Determine the [x, y] coordinate at the center of the cell enclosing the given text.  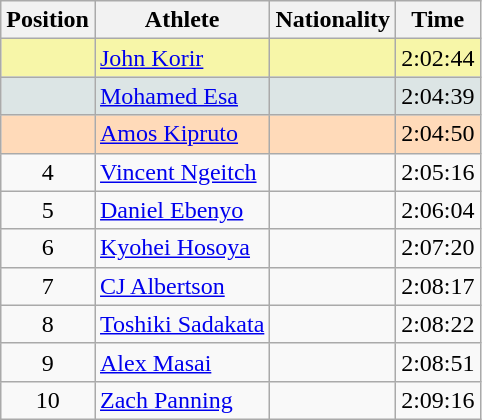
2:04:50 [438, 134]
Amos Kipruto [182, 134]
7 [48, 286]
2:05:16 [438, 172]
Mohamed Esa [182, 96]
Nationality [333, 20]
Alex Masai [182, 362]
Toshiki Sadakata [182, 324]
6 [48, 248]
2:08:22 [438, 324]
Athlete [182, 20]
John Korir [182, 58]
2:08:17 [438, 286]
2:06:04 [438, 210]
Zach Panning [182, 400]
CJ Albertson [182, 286]
2:02:44 [438, 58]
9 [48, 362]
Position [48, 20]
Kyohei Hosoya [182, 248]
2:07:20 [438, 248]
2:08:51 [438, 362]
2:09:16 [438, 400]
4 [48, 172]
Vincent Ngeitch [182, 172]
8 [48, 324]
5 [48, 210]
2:04:39 [438, 96]
Time [438, 20]
Daniel Ebenyo [182, 210]
10 [48, 400]
